Scan for the cell matching the given text and deliver its [X, Y] coordinate at center. 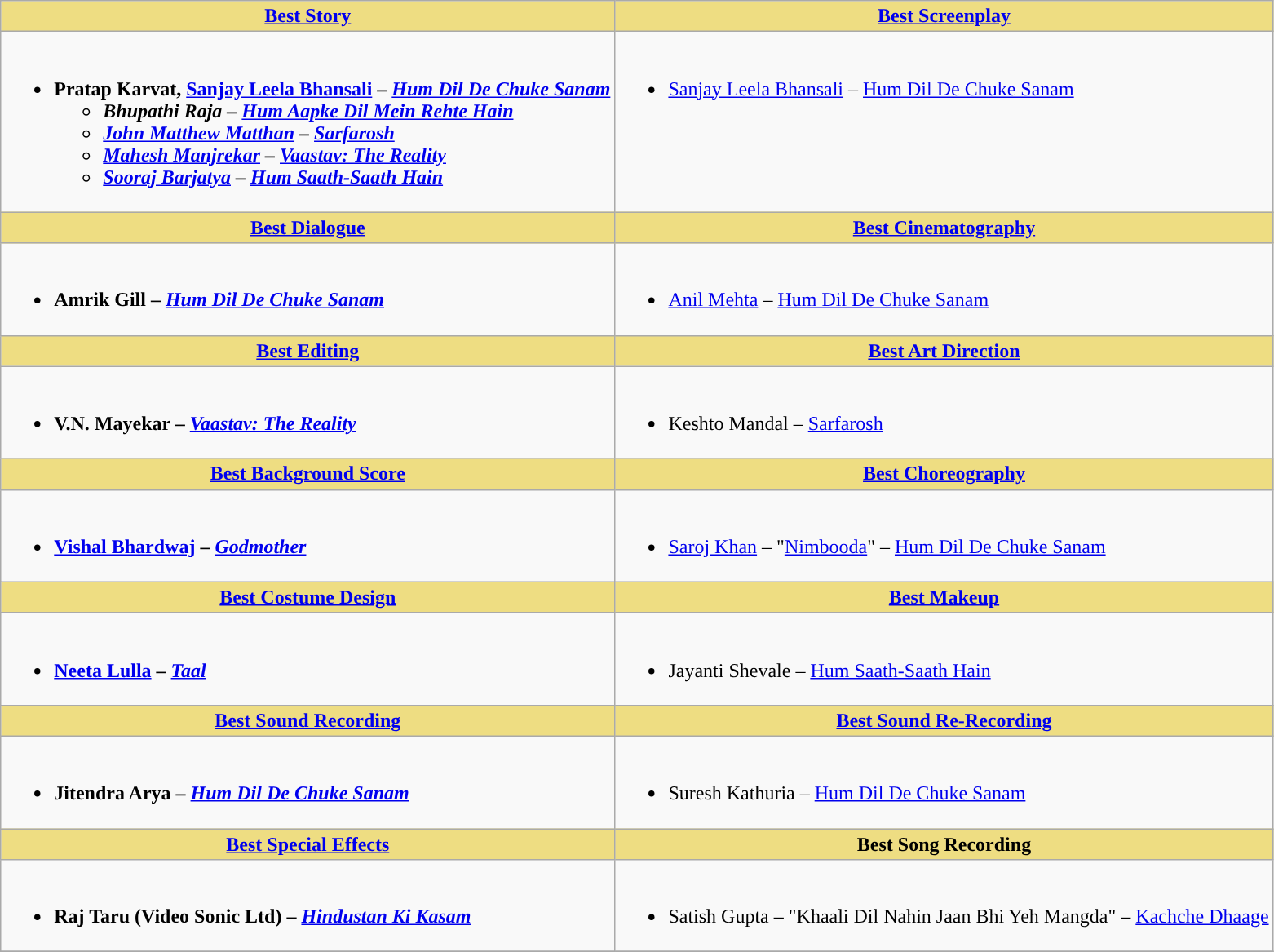
Raj Taru (Video Sonic Ltd) – Hindustan Ki Kasam [308, 906]
Suresh Kathuria – Hum Dil De Chuke Sanam [944, 782]
Sanjay Leela Bhansali – Hum Dil De Chuke Sanam [944, 122]
Best Song Recording [944, 844]
Best Makeup [944, 597]
Best Costume Design [308, 597]
Satish Gupta – "Khaali Dil Nahin Jaan Bhi Yeh Mangda" – Kachche Dhaage [944, 906]
Best Art Direction [944, 351]
Best Sound Re-Recording [944, 720]
Keshto Mandal – Sarfarosh [944, 413]
Best Choreography [944, 474]
Best Cinematography [944, 228]
Best Special Effects [308, 844]
V.N. Mayekar – Vaastav: The Reality [308, 413]
Saroj Khan – "Nimbooda" – Hum Dil De Chuke Sanam [944, 535]
Best Dialogue [308, 228]
Amrik Gill – Hum Dil De Chuke Sanam [308, 289]
Jayanti Shevale – Hum Saath-Saath Hain [944, 659]
Jitendra Arya – Hum Dil De Chuke Sanam [308, 782]
Best Screenplay [944, 16]
Best Editing [308, 351]
Anil Mehta – Hum Dil De Chuke Sanam [944, 289]
Neeta Lulla – Taal [308, 659]
Best Sound Recording [308, 720]
Best Background Score [308, 474]
Best Story [308, 16]
Vishal Bhardwaj – Godmother [308, 535]
